From the cell containing the given text, extract its center point as (x, y) coordinate. 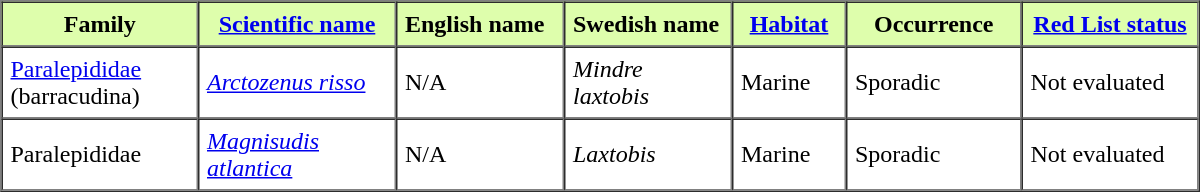
Occurrence (934, 24)
Habitat (789, 24)
Laxtobis (648, 154)
Arctozenus risso (297, 82)
Family (100, 24)
Swedish name (648, 24)
Paralepididae (barracudina) (100, 82)
Red List status (1110, 24)
Paralepididae (100, 154)
Mindre laxtobis (648, 82)
English name (480, 24)
Magnisudis atlantica (297, 154)
Scientific name (297, 24)
